Find where the given text appears and provide that cell's center as [x, y] coordinate. 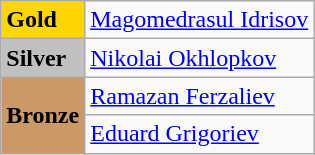
Eduard Grigoriev [200, 134]
Magomedrasul Idrisov [200, 20]
Gold [43, 20]
Nikolai Okhlopkov [200, 58]
Ramazan Ferzaliev [200, 96]
Silver [43, 58]
Bronze [43, 115]
